Output the [x, y] coordinate of the center of the cell containing the given text.  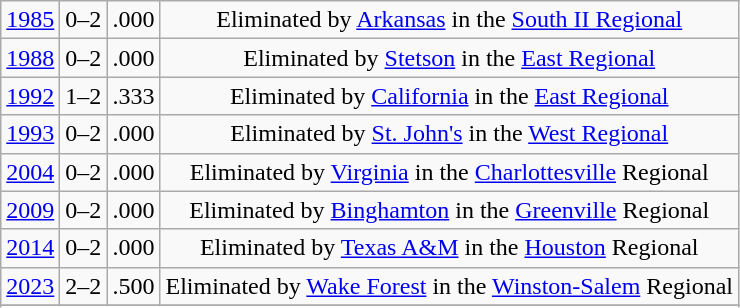
2009 [30, 210]
1988 [30, 58]
Eliminated by Stetson in the East Regional [450, 58]
1993 [30, 134]
2023 [30, 286]
1985 [30, 20]
.333 [134, 96]
Eliminated by Binghamton in the Greenville Regional [450, 210]
Eliminated by Wake Forest in the Winston-Salem Regional [450, 286]
Eliminated by Arkansas in the South II Regional [450, 20]
2004 [30, 172]
Eliminated by Virginia in the Charlottesville Regional [450, 172]
1992 [30, 96]
1–2 [84, 96]
Eliminated by California in the East Regional [450, 96]
Eliminated by Texas A&M in the Houston Regional [450, 248]
Eliminated by St. John's in the West Regional [450, 134]
2014 [30, 248]
2–2 [84, 286]
.500 [134, 286]
